Identify which cell holds the provided text, then report its (x, y) central coordinate. 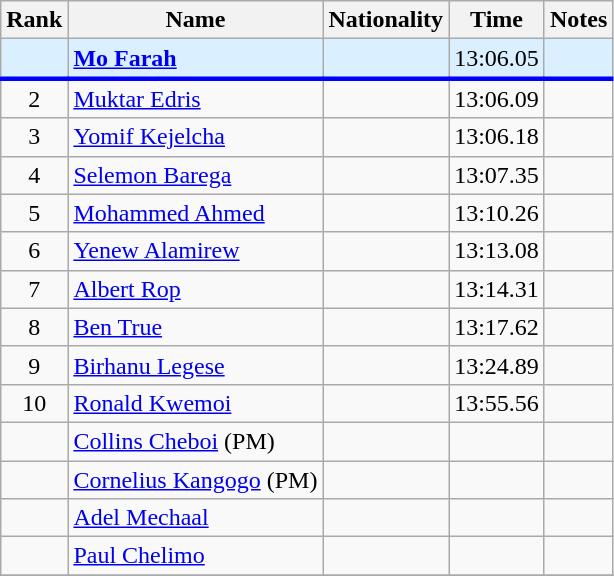
2 (34, 98)
13:06.05 (497, 59)
13:10.26 (497, 213)
Paul Chelimo (196, 556)
Time (497, 20)
6 (34, 251)
Cornelius Kangogo (PM) (196, 479)
10 (34, 403)
Albert Rop (196, 289)
5 (34, 213)
4 (34, 175)
Adel Mechaal (196, 518)
Ronald Kwemoi (196, 403)
7 (34, 289)
9 (34, 365)
8 (34, 327)
Nationality (386, 20)
Ben True (196, 327)
Selemon Barega (196, 175)
Name (196, 20)
Mohammed Ahmed (196, 213)
13:24.89 (497, 365)
13:13.08 (497, 251)
Notes (578, 20)
13:06.09 (497, 98)
3 (34, 137)
13:55.56 (497, 403)
Rank (34, 20)
Yomif Kejelcha (196, 137)
13:17.62 (497, 327)
13:06.18 (497, 137)
Mo Farah (196, 59)
Muktar Edris (196, 98)
Birhanu Legese (196, 365)
13:07.35 (497, 175)
Collins Cheboi (PM) (196, 441)
13:14.31 (497, 289)
Yenew Alamirew (196, 251)
